Identify which cell holds the provided text, then report its (X, Y) central coordinate. 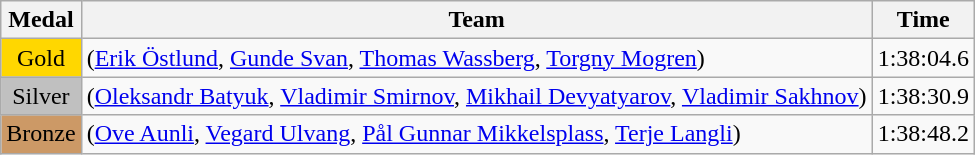
Gold (41, 58)
(Oleksandr Batyuk, Vladimir Smirnov, Mikhail Devyatyarov, Vladimir Sakhnov) (476, 96)
Silver (41, 96)
Bronze (41, 134)
Team (476, 20)
(Ove Aunli, Vegard Ulvang, Pål Gunnar Mikkelsplass, Terje Langli) (476, 134)
1:38:30.9 (923, 96)
1:38:04.6 (923, 58)
(Erik Östlund, Gunde Svan, Thomas Wassberg, Torgny Mogren) (476, 58)
Time (923, 20)
1:38:48.2 (923, 134)
Medal (41, 20)
